Extract the (X, Y) coordinate from the center of the cell holding the provided text.  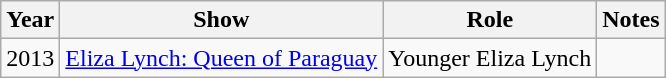
2013 (30, 58)
Younger Eliza Lynch (490, 58)
Role (490, 20)
Show (222, 20)
Notes (631, 20)
Eliza Lynch: Queen of Paraguay (222, 58)
Year (30, 20)
